Determine the (X, Y) coordinate at the center of the cell enclosing the given text.  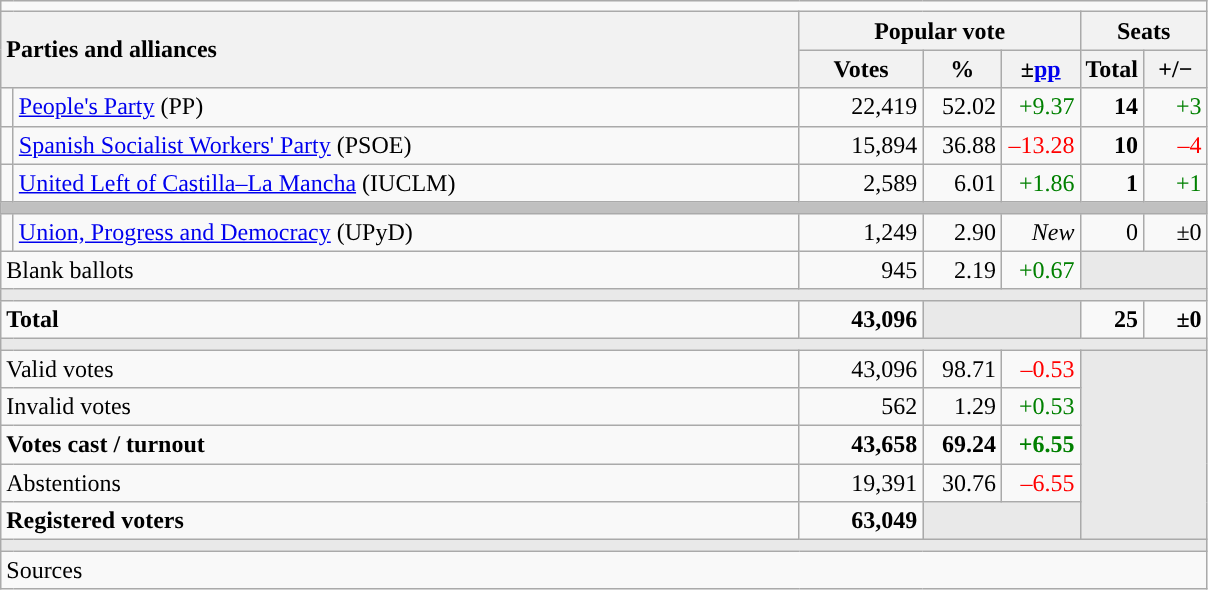
±pp (1040, 69)
945 (861, 270)
% (962, 69)
2,589 (861, 183)
Votes (861, 69)
New (1040, 232)
19,391 (861, 483)
1,249 (861, 232)
15,894 (861, 145)
Spanish Socialist Workers' Party (PSOE) (406, 145)
22,419 (861, 107)
Popular vote (940, 31)
–0.53 (1040, 369)
10 (1112, 145)
14 (1112, 107)
36.88 (962, 145)
+0.53 (1040, 407)
25 (1112, 319)
69.24 (962, 445)
1 (1112, 183)
–4 (1176, 145)
–13.28 (1040, 145)
Valid votes (400, 369)
Blank ballots (400, 270)
–6.55 (1040, 483)
+9.37 (1040, 107)
30.76 (962, 483)
2.19 (962, 270)
Abstentions (400, 483)
0 (1112, 232)
+0.67 (1040, 270)
Parties and alliances (400, 50)
+1 (1176, 183)
98.71 (962, 369)
6.01 (962, 183)
Seats (1144, 31)
People's Party (PP) (406, 107)
Invalid votes (400, 407)
+6.55 (1040, 445)
2.90 (962, 232)
+1.86 (1040, 183)
Union, Progress and Democracy (UPyD) (406, 232)
Sources (604, 570)
1.29 (962, 407)
Votes cast / turnout (400, 445)
43,658 (861, 445)
562 (861, 407)
63,049 (861, 521)
+/− (1176, 69)
+3 (1176, 107)
Registered voters (400, 521)
52.02 (962, 107)
United Left of Castilla–La Mancha (IUCLM) (406, 183)
